Return [x, y] of the center of cell containing provided text 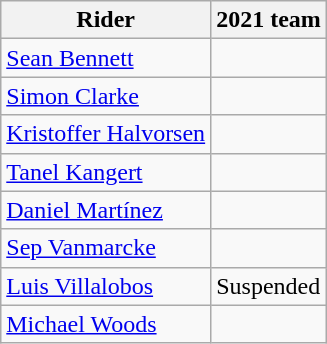
Sep Vanmarcke [106, 248]
Simon Clarke [106, 96]
Luis Villalobos [106, 286]
Suspended [269, 286]
Daniel Martínez [106, 210]
Michael Woods [106, 324]
Rider [106, 20]
Sean Bennett [106, 58]
Tanel Kangert [106, 172]
Kristoffer Halvorsen [106, 134]
2021 team [269, 20]
